Scan for the cell matching the given text and deliver its [X, Y] coordinate at center. 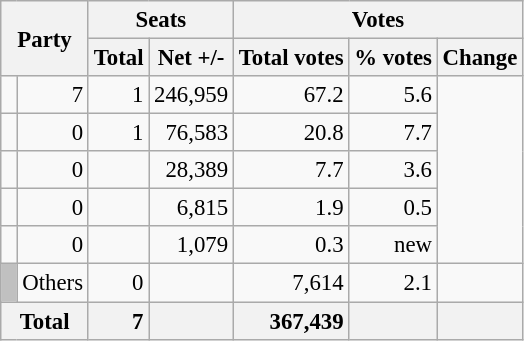
1.9 [290, 208]
Votes [378, 20]
67.2 [290, 95]
Party [45, 38]
0.3 [290, 245]
Others [52, 283]
367,439 [290, 321]
Total votes [290, 58]
Seats [160, 20]
2.1 [393, 283]
28,389 [192, 170]
Change [480, 58]
Net +/- [192, 58]
6,815 [192, 208]
5.6 [393, 95]
3.6 [393, 170]
246,959 [192, 95]
new [393, 245]
7,614 [290, 283]
1,079 [192, 245]
76,583 [192, 133]
0.5 [393, 208]
20.8 [290, 133]
% votes [393, 58]
